Search for the cell housing the specified text and yield its (x, y) center coordinate. 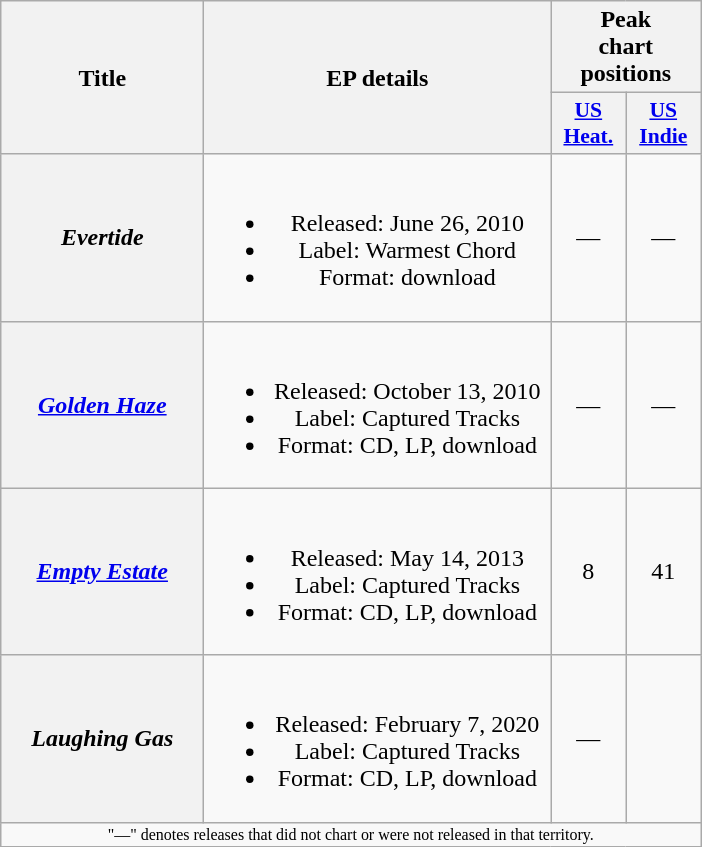
Laughing Gas (102, 738)
Released: May 14, 2013Label: Captured TracksFormat: CD, LP, download (378, 572)
Golden Haze (102, 404)
Peakchartpositions (626, 47)
41 (664, 572)
Released: October 13, 2010Label: Captured TracksFormat: CD, LP, download (378, 404)
Released: February 7, 2020Label: Captured TracksFormat: CD, LP, download (378, 738)
Empty Estate (102, 572)
Title (102, 78)
EP details (378, 78)
Released: June 26, 2010Label: Warmest ChordFormat: download (378, 238)
Evertide (102, 238)
USIndie (664, 124)
"—" denotes releases that did not chart or were not released in that territory. (351, 834)
USHeat. (588, 124)
8 (588, 572)
